Locate the cell with the specified text and output its (X, Y) center coordinate. 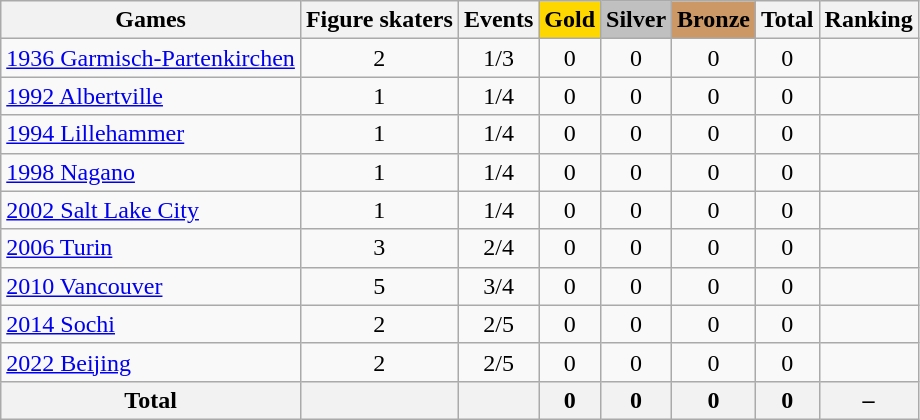
2/4 (498, 248)
2022 Beijing (151, 362)
– (868, 400)
2010 Vancouver (151, 286)
2002 Salt Lake City (151, 210)
1/3 (498, 58)
1994 Lillehammer (151, 134)
1992 Albertville (151, 96)
Ranking (868, 20)
1936 Garmisch-Partenkirchen (151, 58)
Silver (636, 20)
Bronze (714, 20)
5 (379, 286)
3 (379, 248)
Gold (570, 20)
Events (498, 20)
2014 Sochi (151, 324)
Figure skaters (379, 20)
3/4 (498, 286)
Games (151, 20)
2006 Turin (151, 248)
1998 Nagano (151, 172)
